Pinpoint the cell where the given text exists, returning its (X, Y) midpoint coordinate. 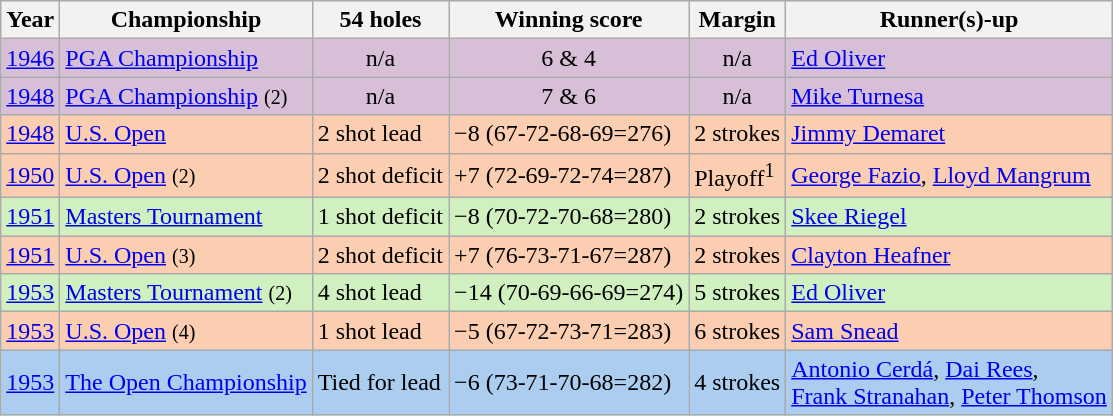
+7 (72-69-72-74=287) (569, 176)
−14 (70-69-66-69=274) (569, 293)
Skee Riegel (950, 217)
4 strokes (738, 382)
2 shot lead (380, 134)
Jimmy Demaret (950, 134)
PGA Championship (2) (186, 96)
U.S. Open (3) (186, 255)
U.S. Open (186, 134)
−5 (67-72-73-71=283) (569, 331)
1 shot lead (380, 331)
+7 (76-73-71-67=287) (569, 255)
−8 (70-72-70-68=280) (569, 217)
Year (30, 20)
U.S. Open (2) (186, 176)
U.S. Open (4) (186, 331)
Masters Tournament (2) (186, 293)
Antonio Cerdá, Dai Rees, Frank Stranahan, Peter Thomson (950, 382)
Runner(s)-up (950, 20)
6 & 4 (569, 58)
Championship (186, 20)
Clayton Heafner (950, 255)
Mike Turnesa (950, 96)
1946 (30, 58)
−8 (67-72-68-69=276) (569, 134)
7 & 6 (569, 96)
54 holes (380, 20)
4 shot lead (380, 293)
Masters Tournament (186, 217)
Playoff1 (738, 176)
−6 (73-71-70-68=282) (569, 382)
5 strokes (738, 293)
6 strokes (738, 331)
Winning score (569, 20)
1950 (30, 176)
George Fazio, Lloyd Mangrum (950, 176)
Tied for lead (380, 382)
1 shot deficit (380, 217)
Sam Snead (950, 331)
PGA Championship (186, 58)
The Open Championship (186, 382)
Margin (738, 20)
